Scan for the cell matching the given text and deliver its [x, y] coordinate at center. 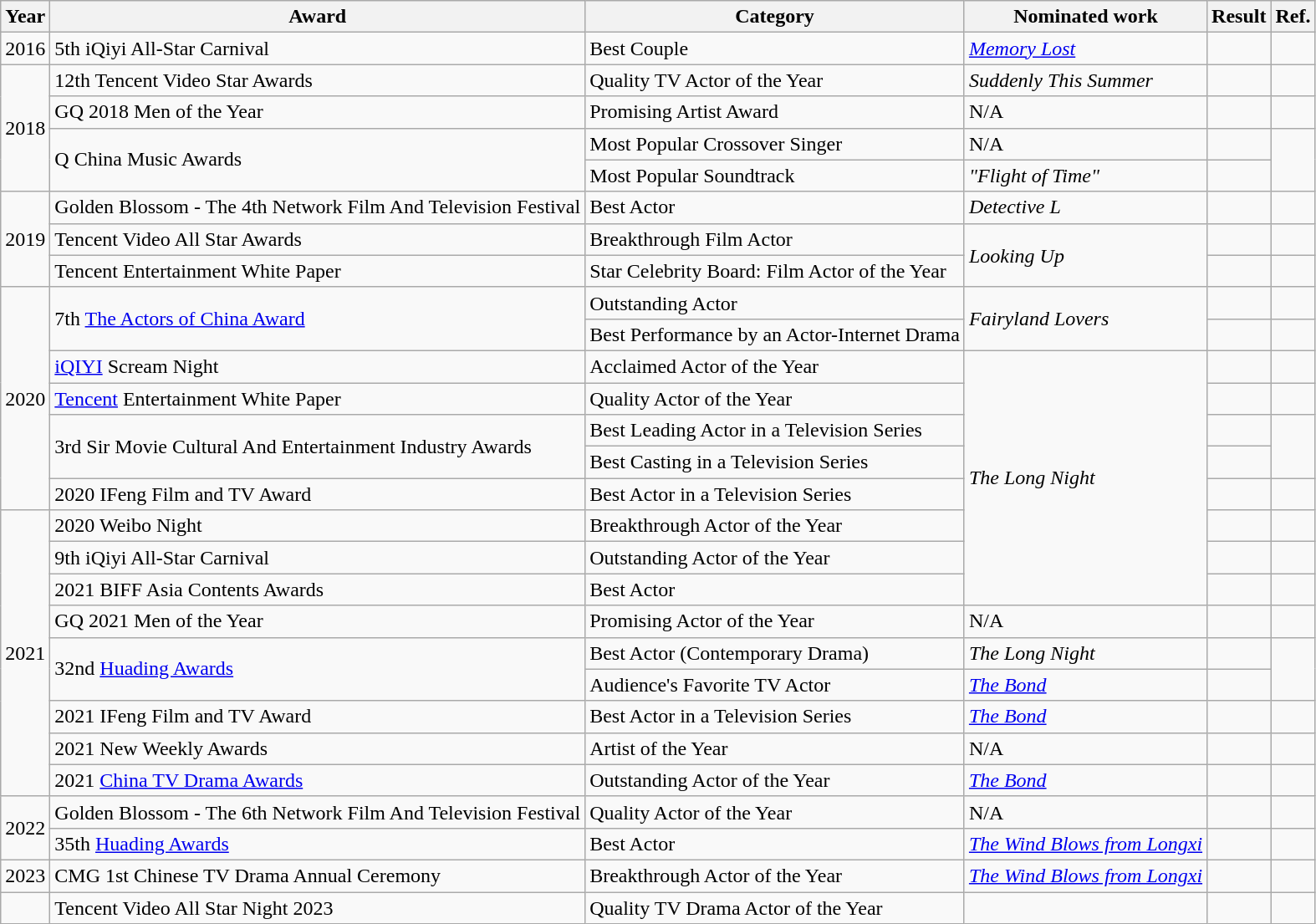
Quality TV Actor of the Year [775, 80]
Tencent Video All Star Night 2023 [318, 907]
Fairyland Lovers [1085, 319]
2021 IFeng Film and TV Award [318, 717]
2022 [25, 828]
Looking Up [1085, 255]
2016 [25, 48]
Q China Music Awards [318, 160]
Suddenly This Summer [1085, 80]
32nd Huading Awards [318, 669]
2020 IFeng Film and TV Award [318, 494]
12th Tencent Video Star Awards [318, 80]
Promising Actor of the Year [775, 621]
iQIYI Scream Night [318, 366]
2020 [25, 398]
Best Actor (Contemporary Drama) [775, 653]
Detective L [1085, 207]
Star Celebrity Board: Film Actor of the Year [775, 271]
Golden Blossom - The 4th Network Film And Television Festival [318, 207]
Award [318, 17]
2020 Weibo Night [318, 526]
Ref. [1293, 17]
GQ 2018 Men of the Year [318, 112]
2018 [25, 128]
Promising Artist Award [775, 112]
Audience's Favorite TV Actor [775, 685]
Most Popular Soundtrack [775, 176]
Artist of the Year [775, 748]
CMG 1st Chinese TV Drama Annual Ceremony [318, 876]
"Flight of Time" [1085, 176]
7th The Actors of China Award [318, 319]
2021 BIFF Asia Contents Awards [318, 590]
35th Huading Awards [318, 844]
2021 China TV Drama Awards [318, 780]
Nominated work [1085, 17]
Breakthrough Film Actor [775, 239]
Outstanding Actor [775, 303]
9th iQiyi All-Star Carnival [318, 558]
Year [25, 17]
5th iQiyi All-Star Carnival [318, 48]
2023 [25, 876]
GQ 2021 Men of the Year [318, 621]
Best Leading Actor in a Television Series [775, 431]
Acclaimed Actor of the Year [775, 366]
Memory Lost [1085, 48]
Quality TV Drama Actor of the Year [775, 907]
Best Casting in a Television Series [775, 462]
2021 New Weekly Awards [318, 748]
Best Couple [775, 48]
2019 [25, 239]
Result [1239, 17]
Most Popular Crossover Singer [775, 144]
Best Performance by an Actor-Internet Drama [775, 334]
Golden Blossom - The 6th Network Film And Television Festival [318, 812]
3rd Sir Movie Cultural And Entertainment Industry Awards [318, 447]
Category [775, 17]
2021 [25, 654]
Tencent Video All Star Awards [318, 239]
